Find where the given text appears and provide that cell's center as (X, Y) coordinate. 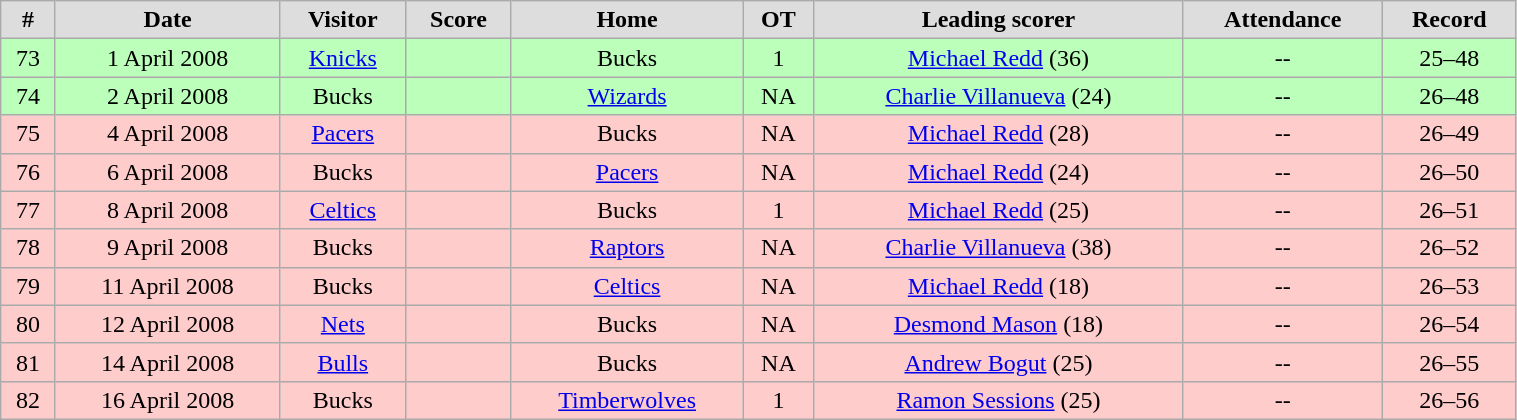
26–48 (1450, 96)
Andrew Bogut (25) (998, 362)
2 April 2008 (168, 96)
12 April 2008 (168, 324)
77 (28, 210)
79 (28, 286)
1 April 2008 (168, 58)
Timberwolves (627, 400)
75 (28, 134)
Michael Redd (36) (998, 58)
80 (28, 324)
26–52 (1450, 248)
Michael Redd (25) (998, 210)
Raptors (627, 248)
9 April 2008 (168, 248)
81 (28, 362)
Charlie Villanueva (38) (998, 248)
26–53 (1450, 286)
OT (778, 20)
26–54 (1450, 324)
Desmond Mason (18) (998, 324)
6 April 2008 (168, 172)
Home (627, 20)
26–51 (1450, 210)
16 April 2008 (168, 400)
82 (28, 400)
Nets (343, 324)
Michael Redd (28) (998, 134)
25–48 (1450, 58)
# (28, 20)
Leading scorer (998, 20)
26–55 (1450, 362)
74 (28, 96)
Record (1450, 20)
Michael Redd (18) (998, 286)
78 (28, 248)
26–49 (1450, 134)
Wizards (627, 96)
11 April 2008 (168, 286)
26–50 (1450, 172)
76 (28, 172)
26–56 (1450, 400)
Bulls (343, 362)
Visitor (343, 20)
14 April 2008 (168, 362)
Date (168, 20)
4 April 2008 (168, 134)
Charlie Villanueva (24) (998, 96)
Knicks (343, 58)
73 (28, 58)
Score (459, 20)
Michael Redd (24) (998, 172)
Ramon Sessions (25) (998, 400)
8 April 2008 (168, 210)
Attendance (1283, 20)
